Extract the (x, y) coordinate from the center of the cell holding the provided text.  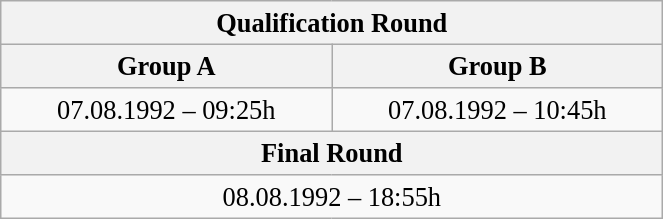
Final Round (332, 153)
07.08.1992 – 10:45h (498, 109)
07.08.1992 – 09:25h (166, 109)
Qualification Round (332, 22)
08.08.1992 – 18:55h (332, 197)
Group B (498, 66)
Group A (166, 66)
